Find where the given text appears and provide that cell's center as (X, Y) coordinate. 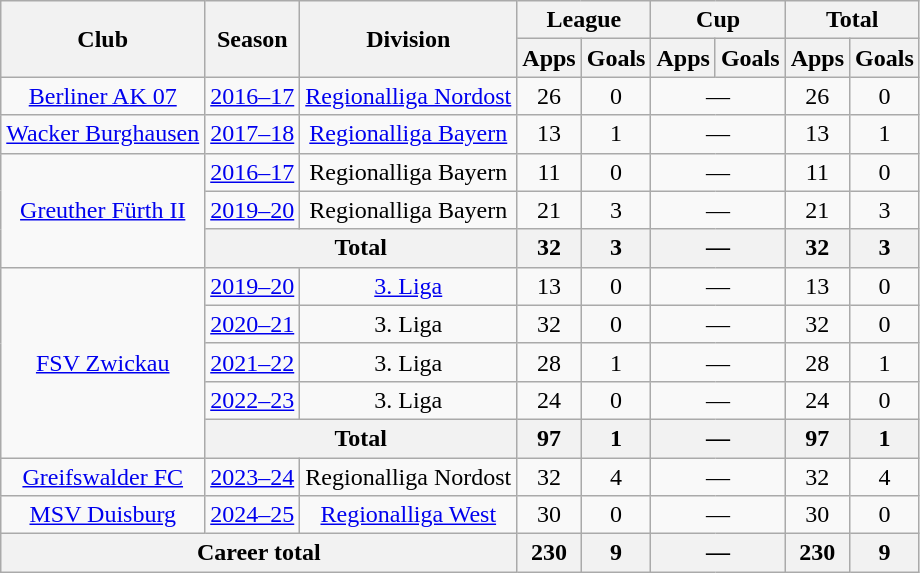
Greifswalder FC (103, 477)
Cup (718, 20)
2022–23 (252, 400)
FSV Zwickau (103, 362)
Division (408, 39)
2024–25 (252, 515)
2017–18 (252, 134)
League (584, 20)
MSV Duisburg (103, 515)
Regionalliga West (408, 515)
2021–22 (252, 362)
Season (252, 39)
Berliner AK 07 (103, 96)
Greuther Fürth II (103, 210)
2020–21 (252, 324)
Career total (259, 553)
Club (103, 39)
Wacker Burghausen (103, 134)
2023–24 (252, 477)
